Output the [X, Y] coordinate of the center of the cell containing the given text.  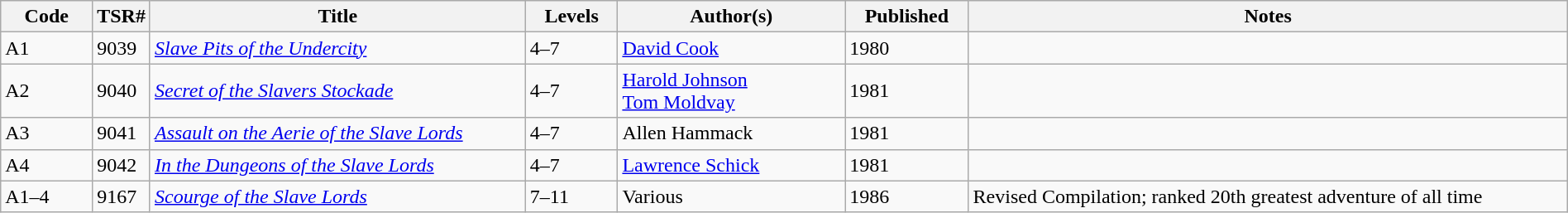
Title [337, 17]
7–11 [571, 196]
Various [731, 196]
Author(s) [731, 17]
A1 [46, 48]
Published [906, 17]
9167 [122, 196]
TSR# [122, 17]
Revised Compilation; ranked 20th greatest adventure of all time [1268, 196]
A2 [46, 91]
A1–4 [46, 196]
9039 [122, 48]
Levels [571, 17]
A4 [46, 165]
1986 [906, 196]
Notes [1268, 17]
In the Dungeons of the Slave Lords [337, 165]
Harold Johnson Tom Moldvay [731, 91]
9041 [122, 133]
Assault on the Aerie of the Slave Lords [337, 133]
1980 [906, 48]
Scourge of the Slave Lords [337, 196]
Code [46, 17]
Lawrence Schick [731, 165]
David Cook [731, 48]
A3 [46, 133]
9040 [122, 91]
9042 [122, 165]
Secret of the Slavers Stockade [337, 91]
Allen Hammack [731, 133]
Slave Pits of the Undercity [337, 48]
